Detect which cell encompasses the target text, then output its [x, y] center coordinate. 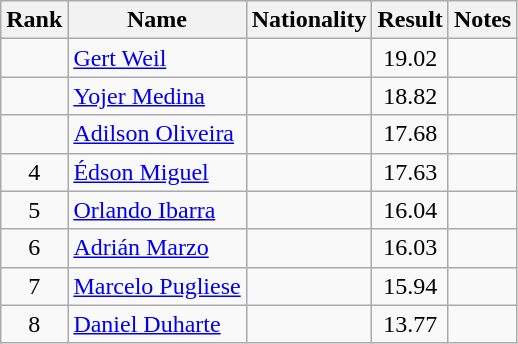
8 [34, 324]
Nationality [309, 20]
17.63 [410, 172]
Adilson Oliveira [157, 134]
Rank [34, 20]
15.94 [410, 286]
Result [410, 20]
Yojer Medina [157, 96]
Édson Miguel [157, 172]
4 [34, 172]
19.02 [410, 58]
16.04 [410, 210]
17.68 [410, 134]
Name [157, 20]
13.77 [410, 324]
Gert Weil [157, 58]
6 [34, 248]
Adrián Marzo [157, 248]
18.82 [410, 96]
Notes [482, 20]
Orlando Ibarra [157, 210]
16.03 [410, 248]
7 [34, 286]
Daniel Duharte [157, 324]
Marcelo Pugliese [157, 286]
5 [34, 210]
